Locate the cell with the specified text and output its [x, y] center coordinate. 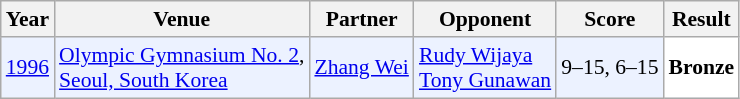
Score [610, 19]
Olympic Gymnasium No. 2,Seoul, South Korea [182, 68]
Zhang Wei [362, 68]
1996 [28, 68]
Year [28, 19]
Venue [182, 19]
Partner [362, 19]
Rudy Wijaya Tony Gunawan [485, 68]
Bronze [702, 68]
Result [702, 19]
9–15, 6–15 [610, 68]
Opponent [485, 19]
